Search for the cell housing the specified text and yield its [x, y] center coordinate. 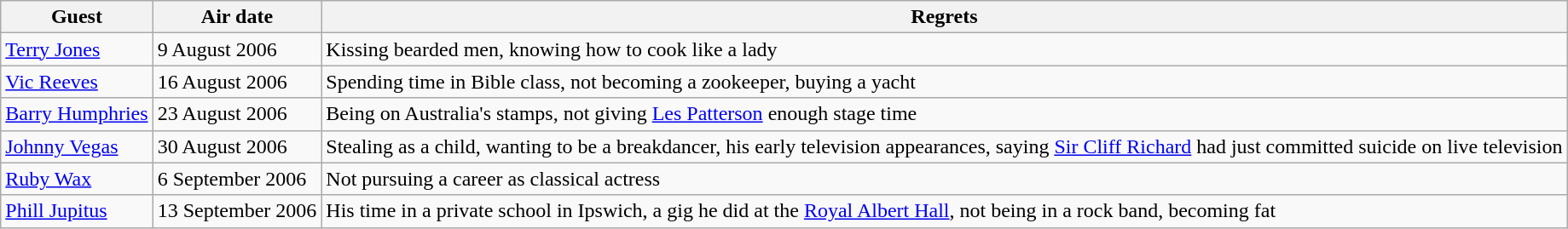
9 August 2006 [237, 49]
Being on Australia's stamps, not giving Les Patterson enough stage time [945, 114]
Vic Reeves [77, 82]
Phill Jupitus [77, 211]
13 September 2006 [237, 211]
Spending time in Bible class, not becoming a zookeeper, buying a yacht [945, 82]
6 September 2006 [237, 179]
30 August 2006 [237, 146]
His time in a private school in Ipswich, a gig he did at the Royal Albert Hall, not being in a rock band, becoming fat [945, 211]
Air date [237, 17]
23 August 2006 [237, 114]
16 August 2006 [237, 82]
Ruby Wax [77, 179]
Regrets [945, 17]
Kissing bearded men, knowing how to cook like a lady [945, 49]
Johnny Vegas [77, 146]
Barry Humphries [77, 114]
Not pursuing a career as classical actress [945, 179]
Terry Jones [77, 49]
Guest [77, 17]
